Return the [x, y] coordinate for the center point of the cell that contains the specified text.  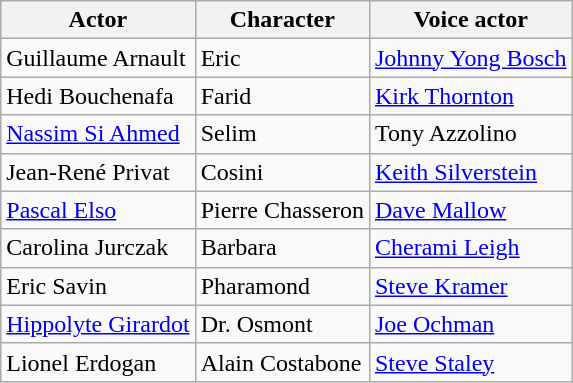
Steve Kramer [470, 286]
Pierre Chasseron [282, 210]
Voice actor [470, 20]
Actor [98, 20]
Character [282, 20]
Pascal Elso [98, 210]
Joe Ochman [470, 324]
Farid [282, 96]
Guillaume Arnault [98, 58]
Keith Silverstein [470, 172]
Eric Savin [98, 286]
Alain Costabone [282, 362]
Carolina Jurczak [98, 248]
Kirk Thornton [470, 96]
Johnny Yong Bosch [470, 58]
Pharamond [282, 286]
Selim [282, 134]
Hippolyte Girardot [98, 324]
Tony Azzolino [470, 134]
Cosini [282, 172]
Hedi Bouchenafa [98, 96]
Lionel Erdogan [98, 362]
Nassim Si Ahmed [98, 134]
Jean-René Privat [98, 172]
Cherami Leigh [470, 248]
Steve Staley [470, 362]
Dr. Osmont [282, 324]
Dave Mallow [470, 210]
Eric [282, 58]
Barbara [282, 248]
